Find where the given text appears and provide that cell's center as (X, Y) coordinate. 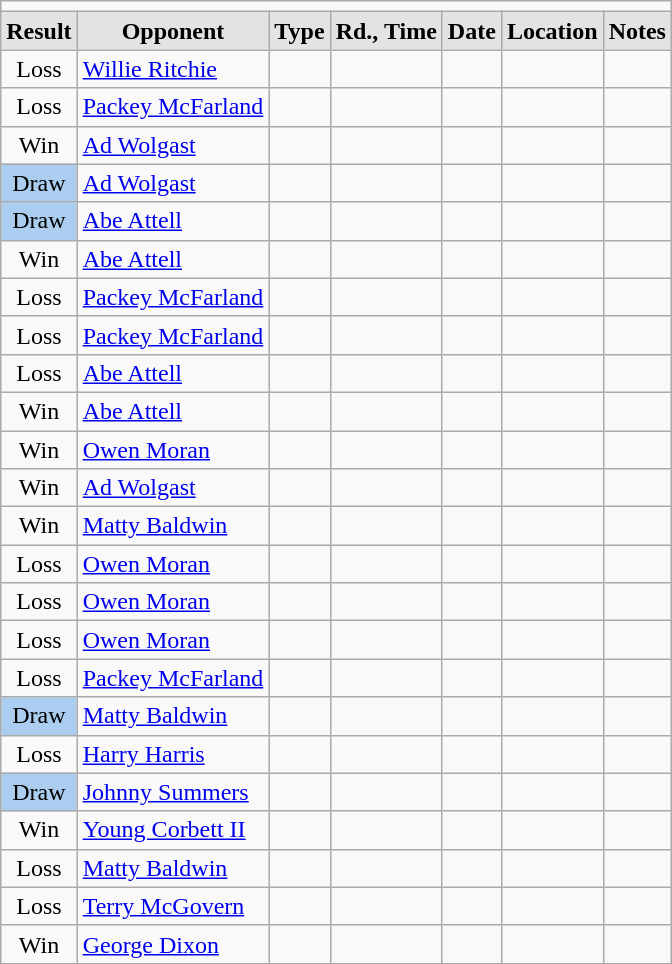
Willie Ritchie (173, 69)
Young Corbett II (173, 830)
Rd., Time (386, 31)
Location (552, 31)
Type (300, 31)
Result (39, 31)
Terry McGovern (173, 906)
Notes (637, 31)
Date (472, 31)
Opponent (173, 31)
Johnny Summers (173, 792)
Harry Harris (173, 754)
George Dixon (173, 944)
